Return the [X, Y] coordinate for the center point of the cell that contains the specified text.  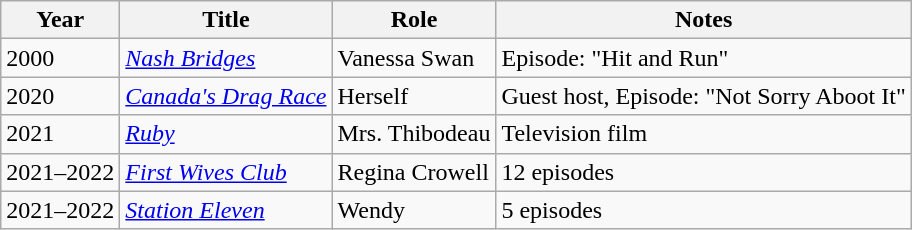
Canada's Drag Race [226, 96]
Notes [704, 20]
Title [226, 20]
2021 [60, 134]
Herself [414, 96]
Wendy [414, 210]
5 episodes [704, 210]
Television film [704, 134]
Year [60, 20]
Mrs. Thibodeau [414, 134]
2000 [60, 58]
Role [414, 20]
Ruby [226, 134]
Station Eleven [226, 210]
2020 [60, 96]
Episode: "Hit and Run" [704, 58]
12 episodes [704, 172]
Vanessa Swan [414, 58]
Guest host, Episode: "Not Sorry Aboot It" [704, 96]
First Wives Club [226, 172]
Nash Bridges [226, 58]
Regina Crowell [414, 172]
